Capture the cell that displays the provided text and extract its [x, y] central coordinate. 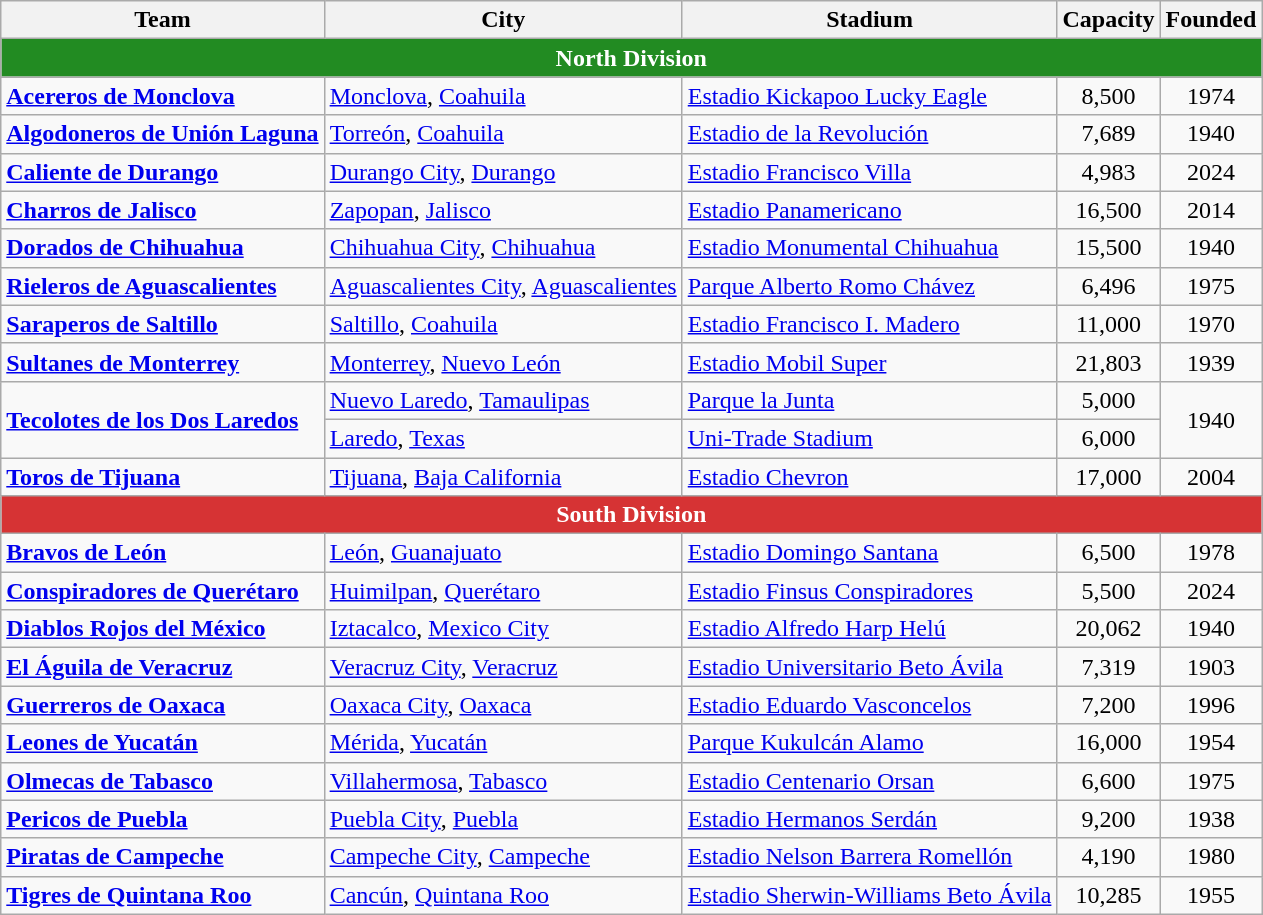
Iztacalco, Mexico City [503, 629]
Monterrey, Nuevo León [503, 362]
10,285 [1108, 895]
1955 [1211, 895]
Monclova, Coahuila [503, 96]
Estadio Panamericano [870, 210]
11,000 [1108, 324]
7,319 [1108, 667]
Estadio Hermanos Serdán [870, 819]
17,000 [1108, 477]
Laredo, Texas [503, 438]
Estadio Finsus Conspiradores [870, 591]
León, Guanajuato [503, 553]
20,062 [1108, 629]
16,000 [1108, 743]
Nuevo Laredo, Tamaulipas [503, 400]
Parque Kukulcán Alamo [870, 743]
7,689 [1108, 134]
Estadio Alfredo Harp Helú [870, 629]
Estadio Francisco I. Madero [870, 324]
Guerreros de Oaxaca [162, 705]
Uni-Trade Stadium [870, 438]
5,000 [1108, 400]
Dorados de Chihuahua [162, 248]
Capacity [1108, 20]
1938 [1211, 819]
City [503, 20]
Campeche City, Campeche [503, 857]
Estadio Nelson Barrera Romellón [870, 857]
1974 [1211, 96]
6,500 [1108, 553]
16,500 [1108, 210]
Estadio Kickapoo Lucky Eagle [870, 96]
Estadio Centenario Orsan [870, 781]
1954 [1211, 743]
Oaxaca City, Oaxaca [503, 705]
North Division [632, 58]
Estadio Chevron [870, 477]
Bravos de León [162, 553]
Estadio Francisco Villa [870, 172]
9,200 [1108, 819]
1970 [1211, 324]
Huimilpan, Querétaro [503, 591]
Estadio Mobil Super [870, 362]
Mérida, Yucatán [503, 743]
Estadio Monumental Chihuahua [870, 248]
Durango City, Durango [503, 172]
Leones de Yucatán [162, 743]
Team [162, 20]
6,600 [1108, 781]
Estadio Sherwin-Williams Beto Ávila [870, 895]
Rieleros de Aguascalientes [162, 286]
1903 [1211, 667]
1978 [1211, 553]
Algodoneros de Unión Laguna [162, 134]
4,190 [1108, 857]
Chihuahua City, Chihuahua [503, 248]
2004 [1211, 477]
Conspiradores de Querétaro [162, 591]
Puebla City, Puebla [503, 819]
South Division [632, 515]
Pericos de Puebla [162, 819]
1996 [1211, 705]
Stadium [870, 20]
1980 [1211, 857]
6,000 [1108, 438]
15,500 [1108, 248]
Parque la Junta [870, 400]
Saraperos de Saltillo [162, 324]
Founded [1211, 20]
Tecolotes de los Dos Laredos [162, 419]
Acereros de Monclova [162, 96]
Estadio de la Revolución [870, 134]
Piratas de Campeche [162, 857]
Charros de Jalisco [162, 210]
Zapopan, Jalisco [503, 210]
1939 [1211, 362]
Aguascalientes City, Aguascalientes [503, 286]
Estadio Domingo Santana [870, 553]
Estadio Universitario Beto Ávila [870, 667]
Tigres de Quintana Roo [162, 895]
Sultanes de Monterrey [162, 362]
21,803 [1108, 362]
Caliente de Durango [162, 172]
8,500 [1108, 96]
Parque Alberto Romo Chávez [870, 286]
Torreón, Coahuila [503, 134]
Estadio Eduardo Vasconcelos [870, 705]
Villahermosa, Tabasco [503, 781]
7,200 [1108, 705]
6,496 [1108, 286]
Veracruz City, Veracruz [503, 667]
Cancún, Quintana Roo [503, 895]
Saltillo, Coahuila [503, 324]
Tijuana, Baja California [503, 477]
2014 [1211, 210]
4,983 [1108, 172]
El Águila de Veracruz [162, 667]
Toros de Tijuana [162, 477]
5,500 [1108, 591]
Olmecas de Tabasco [162, 781]
Diablos Rojos del México [162, 629]
